Search for the cell housing the specified text and yield its [X, Y] center coordinate. 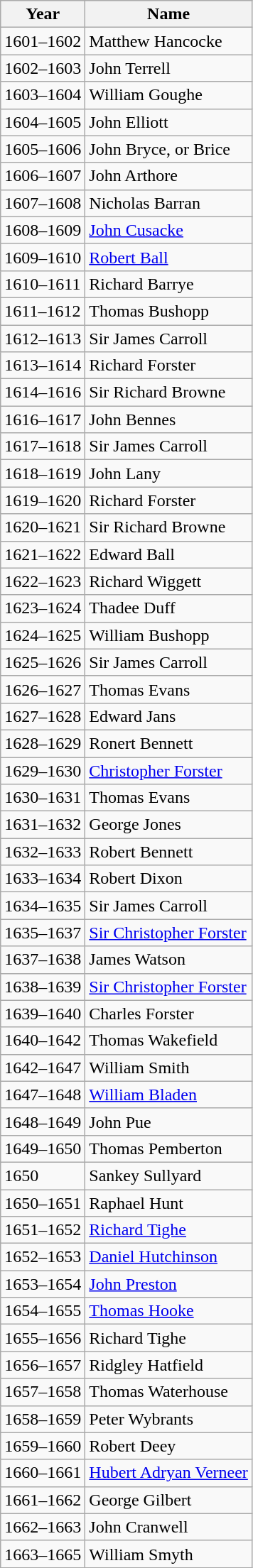
Peter Wybrants [169, 1419]
Edward Jans [169, 716]
1618–1619 [43, 473]
William Bushopp [169, 635]
Name [169, 14]
1601–1602 [43, 41]
Daniel Hutchinson [169, 1257]
1627–1628 [43, 716]
Year [43, 14]
1633–1634 [43, 879]
1656–1657 [43, 1365]
1659–1660 [43, 1446]
John Preston [169, 1284]
1628–1629 [43, 743]
William Goughe [169, 95]
1622–1623 [43, 581]
John Bryce, or Brice [169, 149]
1630–1631 [43, 798]
1612–1613 [43, 339]
1638–1639 [43, 987]
John Lany [169, 473]
1650–1651 [43, 1203]
1616–1617 [43, 420]
John Arthore [169, 176]
1649–1650 [43, 1148]
1607–1608 [43, 203]
1609–1610 [43, 257]
Thomas Bushopp [169, 311]
Edward Ball [169, 554]
1635–1637 [43, 933]
1647–1648 [43, 1095]
William Smyth [169, 1554]
Ronert Bennett [169, 743]
1639–1640 [43, 1014]
1623–1624 [43, 608]
1606–1607 [43, 176]
1658–1659 [43, 1419]
1640–1642 [43, 1041]
1631–1632 [43, 825]
1629–1630 [43, 770]
William Bladen [169, 1095]
Thadee Duff [169, 608]
Thomas Pemberton [169, 1148]
William Smith [169, 1068]
1619–1620 [43, 500]
1648–1649 [43, 1122]
1603–1604 [43, 95]
1652–1653 [43, 1257]
1617–1618 [43, 446]
John Elliott [169, 122]
Thomas Waterhouse [169, 1392]
1620–1621 [43, 527]
1626–1627 [43, 689]
1637–1638 [43, 960]
John Cusacke [169, 230]
James Watson [169, 960]
1655–1656 [43, 1338]
1613–1614 [43, 366]
1657–1658 [43, 1392]
Charles Forster [169, 1014]
1614–1616 [43, 393]
1663–1665 [43, 1554]
1602–1603 [43, 68]
Richard Barrye [169, 284]
1651–1652 [43, 1230]
1605–1606 [43, 149]
1661–1662 [43, 1500]
1654–1655 [43, 1311]
Sankey Sullyard [169, 1175]
Robert Ball [169, 257]
1624–1625 [43, 635]
1653–1654 [43, 1284]
Ridgley Hatfield [169, 1365]
George Gilbert [169, 1500]
1650 [43, 1175]
John Bennes [169, 420]
1632–1633 [43, 852]
1634–1635 [43, 906]
Robert Deey [169, 1446]
1610–1611 [43, 284]
Christopher Forster [169, 770]
1642–1647 [43, 1068]
1611–1612 [43, 311]
Robert Bennett [169, 852]
Thomas Hooke [169, 1311]
John Cranwell [169, 1527]
George Jones [169, 825]
1662–1663 [43, 1527]
Nicholas Barran [169, 203]
Matthew Hancocke [169, 41]
Robert Dixon [169, 879]
Richard Wiggett [169, 581]
1604–1605 [43, 122]
1625–1626 [43, 662]
Thomas Wakefield [169, 1041]
1608–1609 [43, 230]
1660–1661 [43, 1473]
Raphael Hunt [169, 1203]
Hubert Adryan Verneer [169, 1473]
John Terrell [169, 68]
John Pue [169, 1122]
1621–1622 [43, 554]
